Search for the cell housing the specified text and yield its (X, Y) center coordinate. 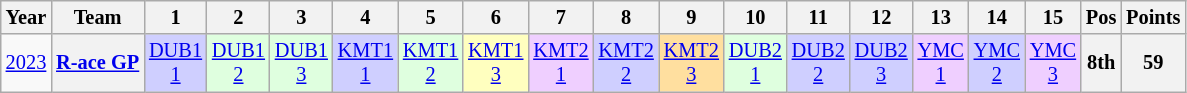
YMC1 (941, 63)
8 (626, 17)
2023 (26, 63)
6 (496, 17)
KMT22 (626, 63)
KMT21 (560, 63)
10 (756, 17)
5 (430, 17)
Points (1153, 17)
DUB22 (818, 63)
2 (238, 17)
DUB13 (302, 63)
Year (26, 17)
3 (302, 17)
Pos (1101, 17)
7 (560, 17)
DUB23 (882, 63)
KMT11 (366, 63)
YMC2 (997, 63)
4 (366, 17)
1 (176, 17)
KMT13 (496, 63)
KMT12 (430, 63)
DUB12 (238, 63)
59 (1153, 63)
8th (1101, 63)
12 (882, 17)
YMC3 (1053, 63)
14 (997, 17)
11 (818, 17)
DUB21 (756, 63)
13 (941, 17)
DUB11 (176, 63)
KMT23 (692, 63)
15 (1053, 17)
9 (692, 17)
R-ace GP (98, 63)
Team (98, 17)
